Return [X, Y] of the center of cell containing provided text 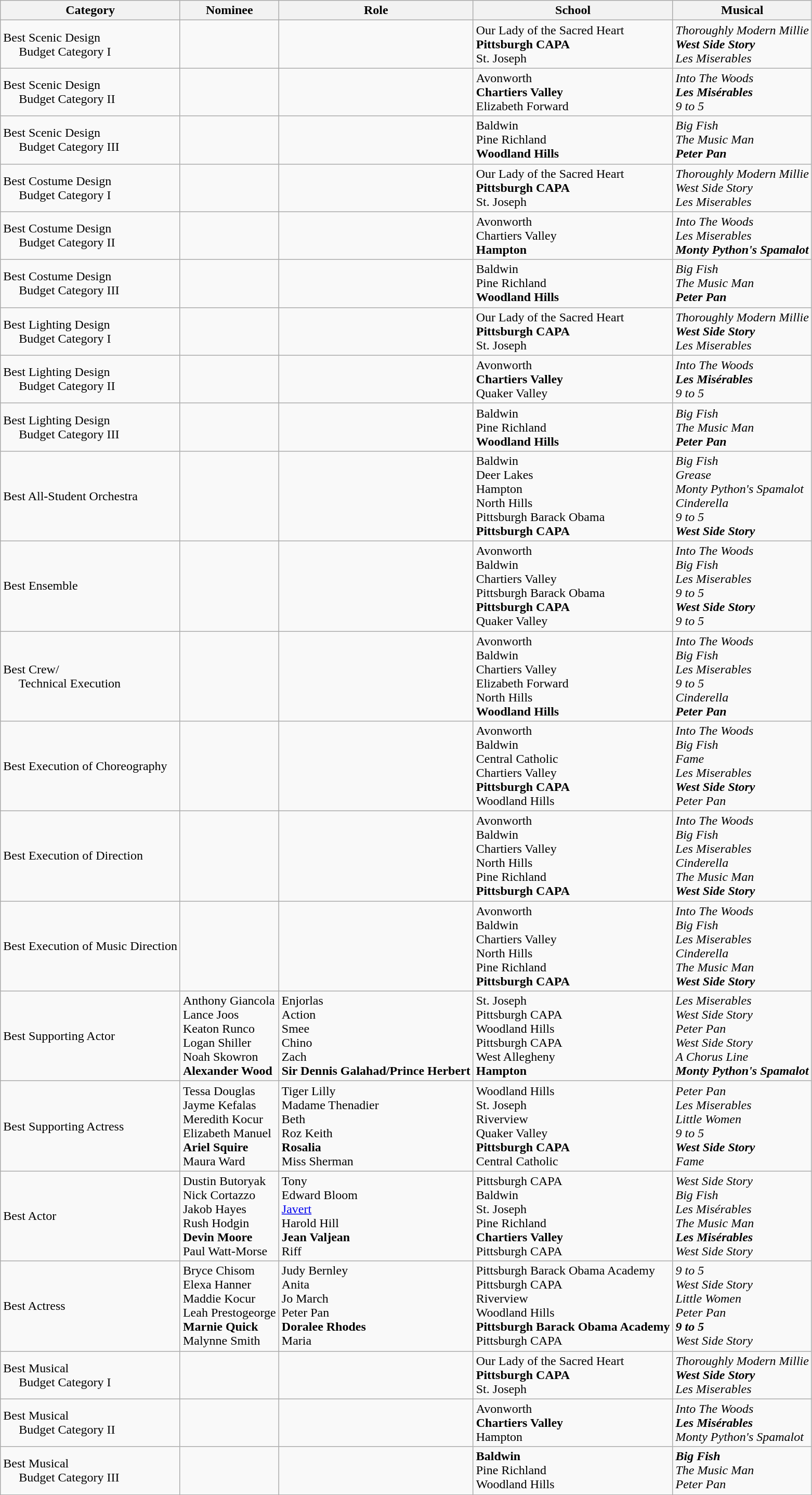
Best Crew/ Technical Execution [90, 676]
Tiger LillyMadame ThenadierBethRoz KeithRosaliaMiss Sherman [376, 1126]
Anthony GiancolaLance JoosKeaton RuncoLogan ShillerNoah SkowronAlexander Wood [229, 1036]
Into The WoodsBig FishLes Miserables9 to 5CinderellaPeter Pan [742, 676]
Best Lighting Design Budget Category III [90, 427]
Pittsburgh Barack Obama AcademyPittsburgh CAPARiverviewWoodland HillsPittsburgh Barack Obama AcademyPittsburgh CAPA [573, 1306]
Best Scenic Design Budget Category I [90, 44]
BaldwinDeer LakesHamptonNorth HillsPittsburgh Barack ObamaPittsburgh CAPA [573, 496]
Best Costume Design Budget Category III [90, 283]
AvonworthBaldwinChartiers ValleyPittsburgh Barack ObamaPittsburgh CAPAQuaker Valley [573, 586]
Tessa DouglasJayme KefalasMeredith KocurElizabeth ManuelAriel SquireMaura Ward [229, 1126]
Dustin ButoryakNick CortazzoJakob HayesRush HodginDevin MoorePaul Watt-Morse [229, 1216]
Category [90, 10]
Best Musical Budget Category I [90, 1375]
Best Costume Design Budget Category I [90, 188]
AvonworthBaldwinCentral CatholicChartiers ValleyPittsburgh CAPAWoodland Hills [573, 766]
Best Ensemble [90, 586]
Best Lighting Design Budget Category II [90, 379]
Best Execution of Choreography [90, 766]
Pittsburgh CAPABaldwinSt. JosephPine RichlandChartiers ValleyPittsburgh CAPA [573, 1216]
Best Costume Design Budget Category II [90, 236]
Into The WoodsBig FishLes Miserables9 to 5West Side Story9 to 5 [742, 586]
Best Execution of Direction [90, 856]
Into The WoodsLes MiserablesMonty Python's Spamalot [742, 236]
Musical [742, 10]
Les MiserablesWest Side StoryPeter PanWest Side StoryA Chorus LineMonty Python's Spamalot [742, 1036]
Best All-Student Orchestra [90, 496]
Best Supporting Actress [90, 1126]
Best Scenic Design Budget Category II [90, 92]
Bryce ChisomElexa HannerMaddie KocurLeah PrestogeorgeMarnie QuickMalynne Smith [229, 1306]
Best Musical Budget Category II [90, 1423]
Best Scenic Design Budget Category III [90, 140]
TonyEdward BloomJavertHarold HillJean ValjeanRiff [376, 1216]
Best Actress [90, 1306]
Big FishGreaseMonty Python's SpamalotCinderella9 to 5West Side Story [742, 496]
Best Execution of Music Direction [90, 946]
School [573, 10]
AvonworthBaldwinChartiers ValleyElizabeth ForwardNorth HillsWoodland Hills [573, 676]
Into The WoodsLes MisérablesMonty Python's Spamalot [742, 1423]
Best Actor [90, 1216]
9 to 5West Side StoryLittle WomenPeter Pan9 to 5West Side Story [742, 1306]
AvonworthChartiers ValleyQuaker Valley [573, 379]
Best Musical Budget Category III [90, 1471]
Woodland HillsSt. JosephRiverviewQuaker ValleyPittsburgh CAPACentral Catholic [573, 1126]
Best Supporting Actor [90, 1036]
Role [376, 10]
AvonworthChartiers ValleyElizabeth Forward [573, 92]
Judy BernleyAnitaJo MarchPeter PanDoralee RhodesMaria [376, 1306]
Into The WoodsBig FishFameLes MiserablesWest Side StoryPeter Pan [742, 766]
Best Lighting Design Budget Category I [90, 331]
Peter PanLes MiserablesLittle Women9 to 5West Side StoryFame [742, 1126]
EnjorlasActionSmeeChinoZachSir Dennis Galahad/Prince Herbert [376, 1036]
West Side StoryBig FishLes MisérablesThe Music ManLes MisérablesWest Side Story [742, 1216]
St. JosephPittsburgh CAPAWoodland HillsPittsburgh CAPAWest AlleghenyHampton [573, 1036]
Nominee [229, 10]
